Output the [x, y] coordinate of the center of the cell containing the given text.  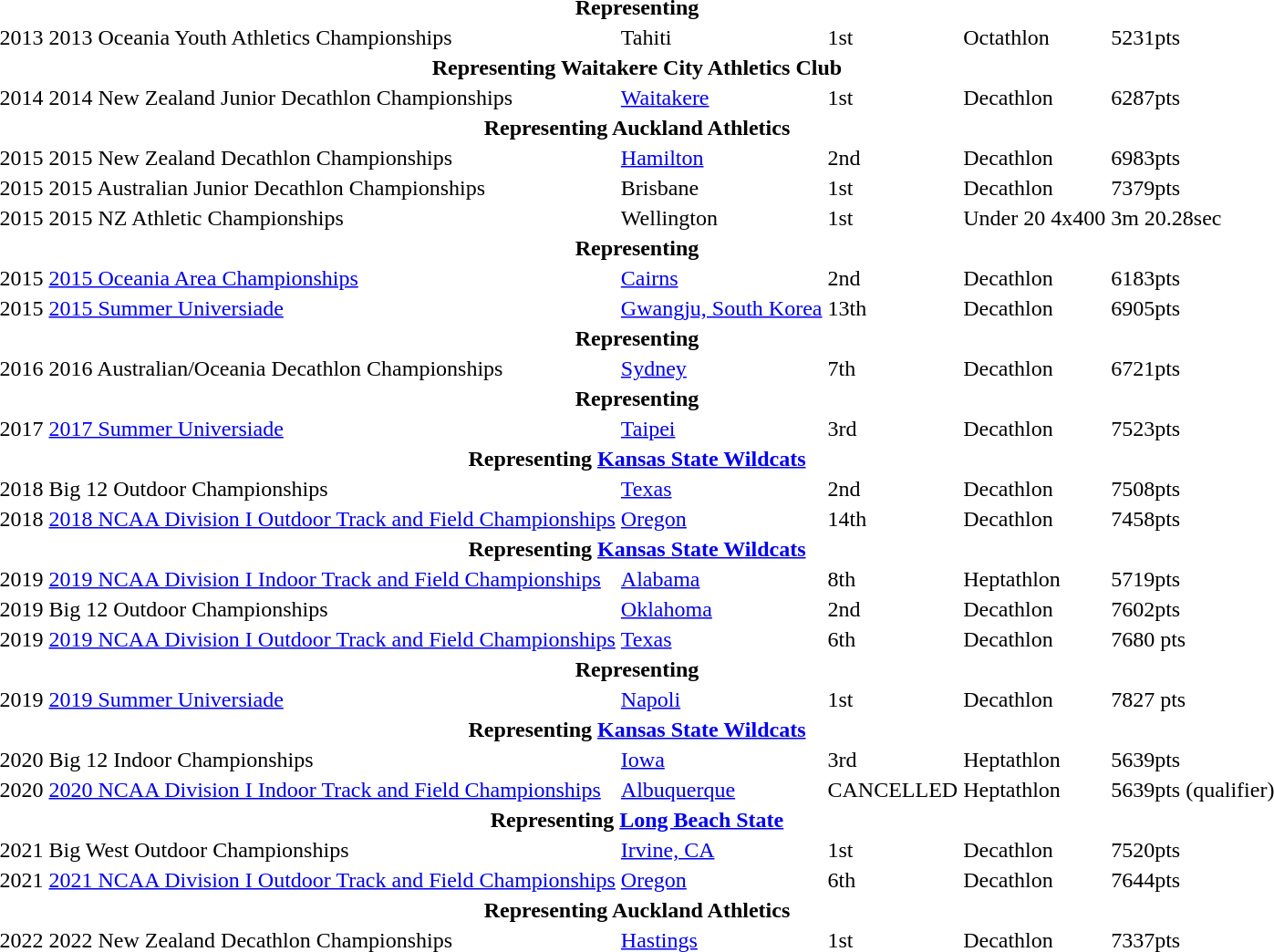
Tahiti [721, 37]
Sydney [721, 368]
2019 Summer Universiade [332, 699]
2019 NCAA Division I Outdoor Track and Field Championships [332, 639]
2015 Oceania Area Championships [332, 278]
2013 Oceania Youth Athletics Championships [332, 37]
2015 NZ Athletic Championships [332, 218]
CANCELLED [893, 790]
Brisbane [721, 188]
Wellington [721, 218]
Oklahoma [721, 609]
2016 Australian/Oceania Decathlon Championships [332, 368]
2021 NCAA Division I Outdoor Track and Field Championships [332, 880]
Under 20 4x400 [1034, 218]
Waitakere [721, 98]
Iowa [721, 760]
2017 Summer Universiade [332, 429]
2018 NCAA Division I Outdoor Track and Field Championships [332, 519]
2019 NCAA Division I Indoor Track and Field Championships [332, 579]
Alabama [721, 579]
Big 12 Indoor Championships [332, 760]
Albuquerque [721, 790]
Big West Outdoor Championships [332, 850]
14th [893, 519]
Taipei [721, 429]
7th [893, 368]
2015 Australian Junior Decathlon Championships [332, 188]
2015 Summer Universiade [332, 308]
8th [893, 579]
Irvine, CA [721, 850]
2020 NCAA Division I Indoor Track and Field Championships [332, 790]
Cairns [721, 278]
Gwangju, South Korea [721, 308]
Octathlon [1034, 37]
Hamilton [721, 158]
Napoli [721, 699]
13th [893, 308]
2015 New Zealand Decathlon Championships [332, 158]
2014 New Zealand Junior Decathlon Championships [332, 98]
